Output the (x, y) coordinate of the center of the cell containing the given text.  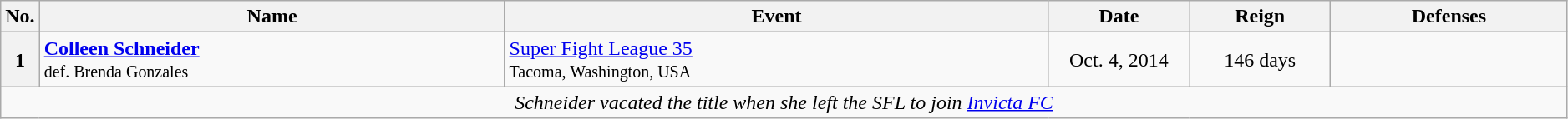
Date (1119, 17)
Schneider vacated the title when she left the SFL to join Invicta FC (784, 102)
Colleen Schneiderdef. Brenda Gonzales (272, 60)
146 days (1260, 60)
Reign (1260, 17)
Name (272, 17)
No. (20, 17)
Defenses (1449, 17)
Oct. 4, 2014 (1119, 60)
Super Fight League 35Tacoma, Washington, USA (777, 60)
Event (777, 17)
1 (20, 60)
